Search for the cell housing the specified text and yield its [X, Y] center coordinate. 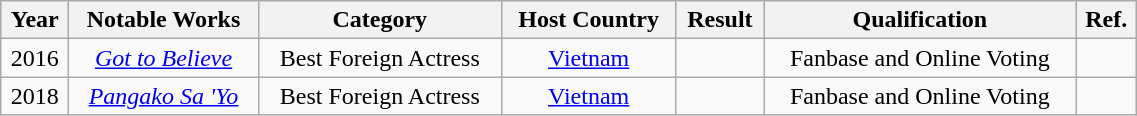
Qualification [920, 20]
Year [35, 20]
Host Country [588, 20]
Notable Works [164, 20]
Result [720, 20]
2016 [35, 58]
2018 [35, 96]
Ref. [1106, 20]
Pangako Sa 'Yo [164, 96]
Got to Believe [164, 58]
Category [380, 20]
